Extract the (x, y) coordinate from the center of the cell holding the provided text.  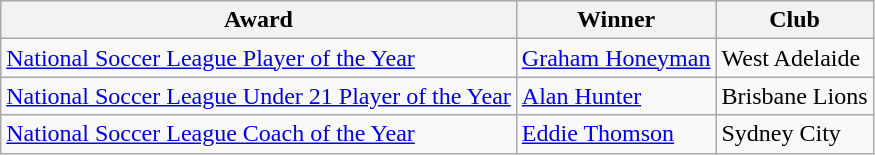
Award (259, 20)
West Adelaide (794, 58)
Club (794, 20)
Eddie Thomson (616, 134)
Sydney City (794, 134)
National Soccer League Coach of the Year (259, 134)
Winner (616, 20)
Graham Honeyman (616, 58)
Alan Hunter (616, 96)
National Soccer League Under 21 Player of the Year (259, 96)
National Soccer League Player of the Year (259, 58)
Brisbane Lions (794, 96)
